Return the [x, y] coordinate for the center point of the cell that contains the specified text.  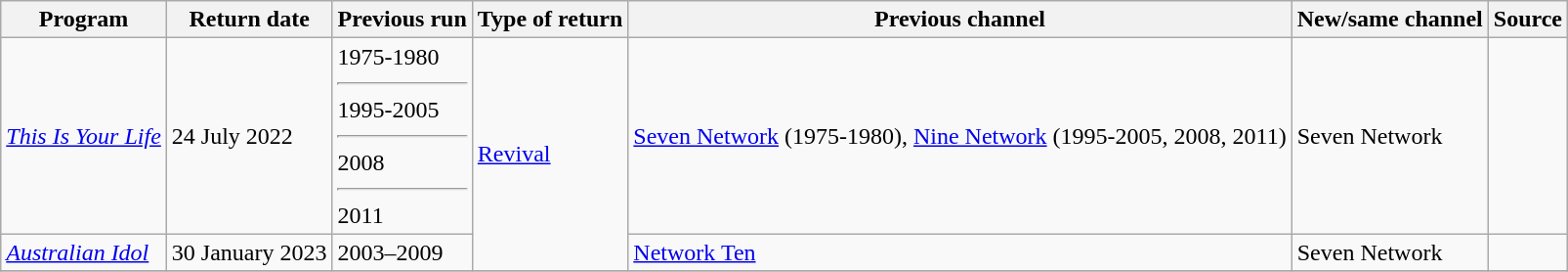
Source [1528, 20]
Seven Network (1975-1980), Nine Network (1995-2005, 2008, 2011) [959, 136]
Previous channel [959, 20]
Type of return [549, 20]
Previous run [403, 20]
Network Ten [959, 252]
Revival [549, 155]
Program [84, 20]
New/same channel [1389, 20]
1975-19801995-200520082011 [403, 136]
24 July 2022 [249, 136]
2003–2009 [403, 252]
30 January 2023 [249, 252]
Return date [249, 20]
This Is Your Life [84, 136]
Australian Idol [84, 252]
